Pinpoint the cell where the given text exists, returning its (x, y) midpoint coordinate. 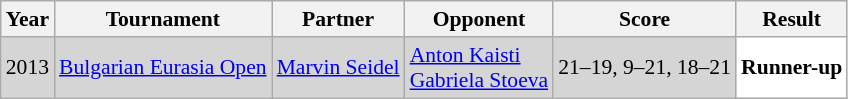
Runner-up (792, 68)
Score (644, 19)
Year (28, 19)
Opponent (480, 19)
Anton Kaisti Gabriela Stoeva (480, 68)
Bulgarian Eurasia Open (163, 68)
21–19, 9–21, 18–21 (644, 68)
Partner (338, 19)
2013 (28, 68)
Tournament (163, 19)
Marvin Seidel (338, 68)
Result (792, 19)
